From the cell containing the given text, extract its center point as [X, Y] coordinate. 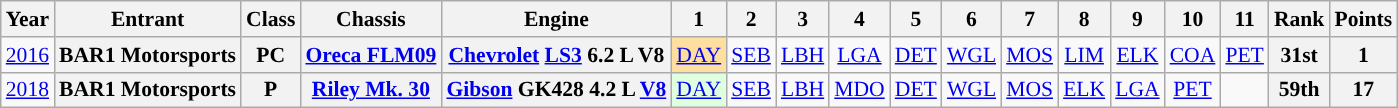
2 [751, 19]
PC [270, 55]
Gibson GK428 4.2 L V8 [556, 90]
11 [1244, 19]
Points [1363, 19]
10 [1193, 19]
17 [1363, 90]
8 [1084, 19]
2018 [28, 90]
Oreca FLM09 [370, 55]
MDO [860, 90]
LIM [1084, 55]
Rank [1300, 19]
Entrant [148, 19]
Year [28, 19]
Chevrolet LS3 6.2 L V8 [556, 55]
6 [972, 19]
7 [1030, 19]
COA [1193, 55]
Engine [556, 19]
31st [1300, 55]
3 [802, 19]
4 [860, 19]
9 [1137, 19]
Chassis [370, 19]
59th [1300, 90]
5 [916, 19]
Riley Mk. 30 [370, 90]
P [270, 90]
Class [270, 19]
2016 [28, 55]
